Determine the (X, Y) coordinate at the center of the cell enclosing the given text.  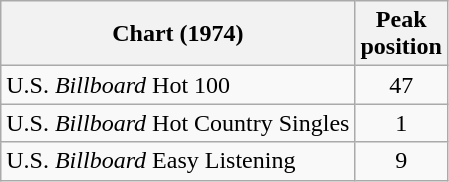
9 (401, 161)
47 (401, 85)
U.S. Billboard Hot Country Singles (178, 123)
U.S. Billboard Easy Listening (178, 161)
1 (401, 123)
Chart (1974) (178, 34)
Peakposition (401, 34)
U.S. Billboard Hot 100 (178, 85)
